Return the (x, y) coordinate for the center point of the cell that contains the specified text.  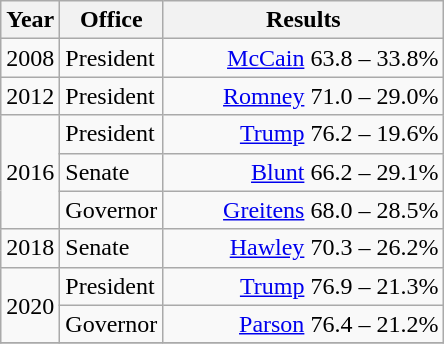
Hawley 70.3 – 26.2% (304, 248)
Results (304, 20)
Trump 76.2 – 19.6% (304, 134)
McCain 63.8 – 33.8% (304, 58)
Trump 76.9 – 21.3% (304, 286)
Office (112, 20)
Year (30, 20)
Blunt 66.2 – 29.1% (304, 172)
2008 (30, 58)
Greitens 68.0 – 28.5% (304, 210)
Romney 71.0 – 29.0% (304, 96)
2012 (30, 96)
Parson 76.4 – 21.2% (304, 324)
2018 (30, 248)
2020 (30, 305)
2016 (30, 172)
